Locate the cell with the specified text and output its (x, y) center coordinate. 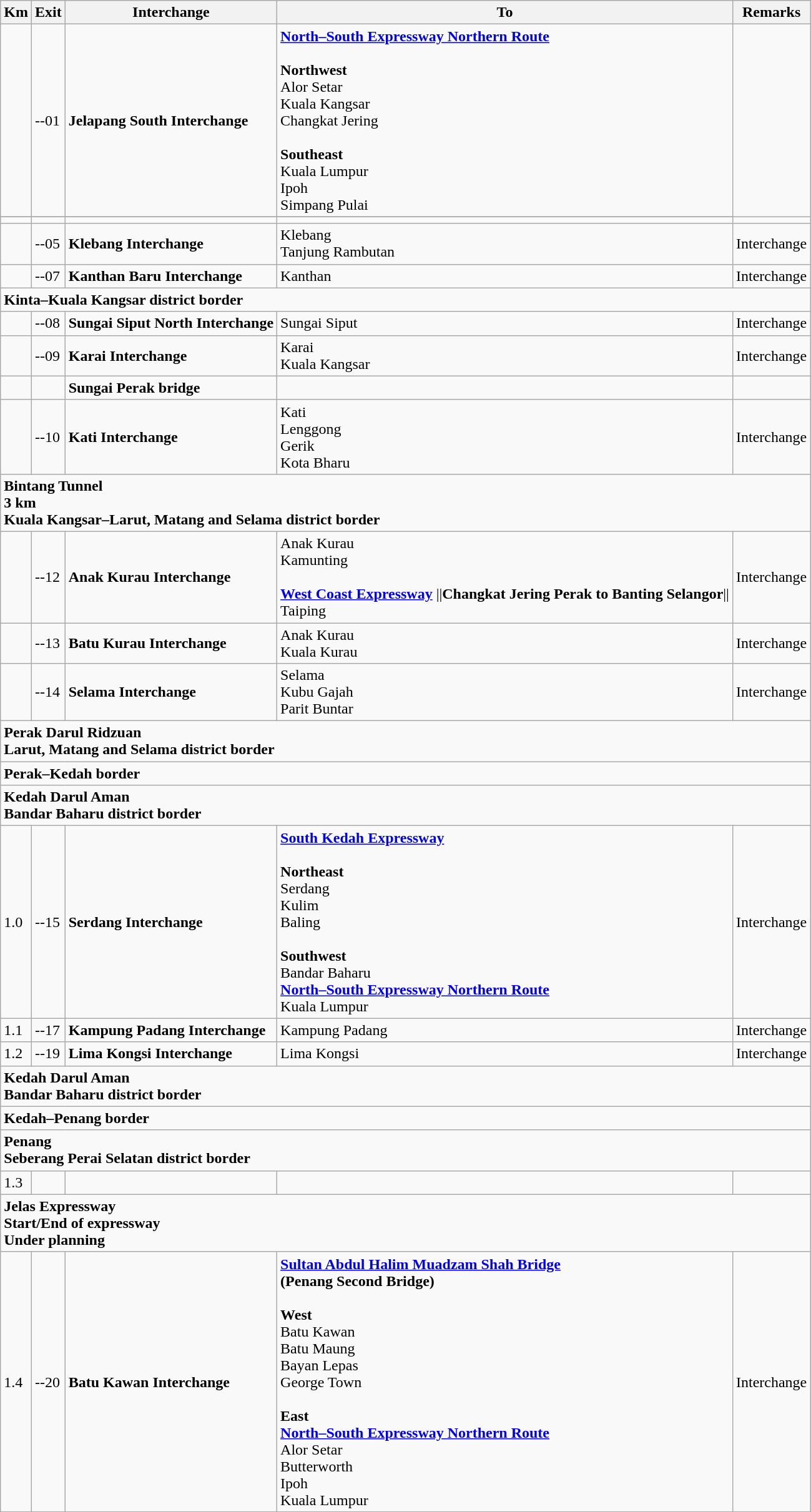
--01 (48, 120)
--08 (48, 323)
Perak–Kedah border (406, 773)
--10 (48, 437)
Jelas ExpresswayStart/End of expresswayUnder planning (406, 1223)
Km (16, 12)
--12 (48, 577)
Jelapang South Interchange (171, 120)
--05 (48, 243)
Exit (48, 12)
Sungai Perak bridge (171, 388)
Kinta–Kuala Kangsar district border (406, 300)
Karai Kuala Kangsar (505, 356)
Anak Kurau Kuala Kurau (505, 643)
--19 (48, 1054)
Kati Lenggong Gerik Kota Bharu (505, 437)
To (505, 12)
Anak Kurau Interchange (171, 577)
1.2 (16, 1054)
Serdang Interchange (171, 922)
--07 (48, 276)
Batu Kurau Interchange (171, 643)
Kati Interchange (171, 437)
--20 (48, 1382)
Kedah–Penang border (406, 1118)
Lima Kongsi Interchange (171, 1054)
Anak Kurau KamuntingWest Coast Expressway ||Changkat Jering Perak to Banting Selangor|| Taiping (505, 577)
North–South Expressway Northern RouteNorthwestAlor SetarKuala KangsarChangkat JeringSoutheastKuala LumpurIpohSimpang Pulai (505, 120)
Perak Darul RidzuanLarut, Matang and Selama district border (406, 742)
--09 (48, 356)
1.3 (16, 1182)
Sungai Siput North Interchange (171, 323)
Kampung Padang Interchange (171, 1030)
--13 (48, 643)
Bintang Tunnel3 kmKuala Kangsar–Larut, Matang and Selama district border (406, 503)
Remarks (771, 12)
Batu Kawan Interchange (171, 1382)
Sungai Siput (505, 323)
Kampung Padang (505, 1030)
--14 (48, 692)
--15 (48, 922)
Lima Kongsi (505, 1054)
1.0 (16, 922)
--17 (48, 1030)
South Kedah ExpresswayNortheastSerdangKulimBalingSouthwestBandar Baharu North–South Expressway Northern RouteKuala Lumpur (505, 922)
Klebang Interchange (171, 243)
1.4 (16, 1382)
Klebang Tanjung Rambutan (505, 243)
Selama Interchange (171, 692)
PenangSeberang Perai Selatan district border (406, 1150)
Selama Kubu Gajah Parit Buntar (505, 692)
Karai Interchange (171, 356)
1.1 (16, 1030)
Kanthan Baru Interchange (171, 276)
Kanthan (505, 276)
